Return [x, y] of the center of cell containing provided text 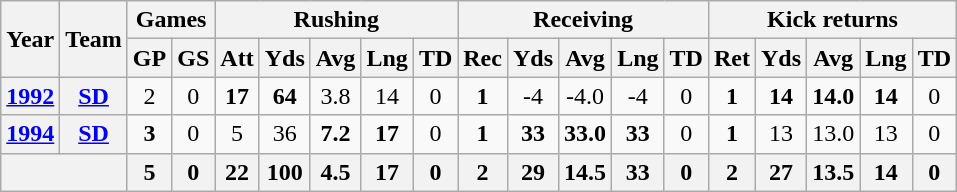
Att [237, 58]
Team [94, 39]
14.5 [586, 172]
33.0 [586, 134]
Ret [732, 58]
29 [532, 172]
GS [194, 58]
27 [782, 172]
Receiving [584, 20]
Rushing [336, 20]
Year [30, 39]
4.5 [336, 172]
22 [237, 172]
GP [149, 58]
13.0 [834, 134]
Rec [483, 58]
36 [284, 134]
Games [170, 20]
1994 [30, 134]
3 [149, 134]
64 [284, 96]
100 [284, 172]
7.2 [336, 134]
1992 [30, 96]
3.8 [336, 96]
-4.0 [586, 96]
13.5 [834, 172]
Kick returns [832, 20]
14.0 [834, 96]
